For the text-containing cell, return its midpoint in [x, y] coordinate format. 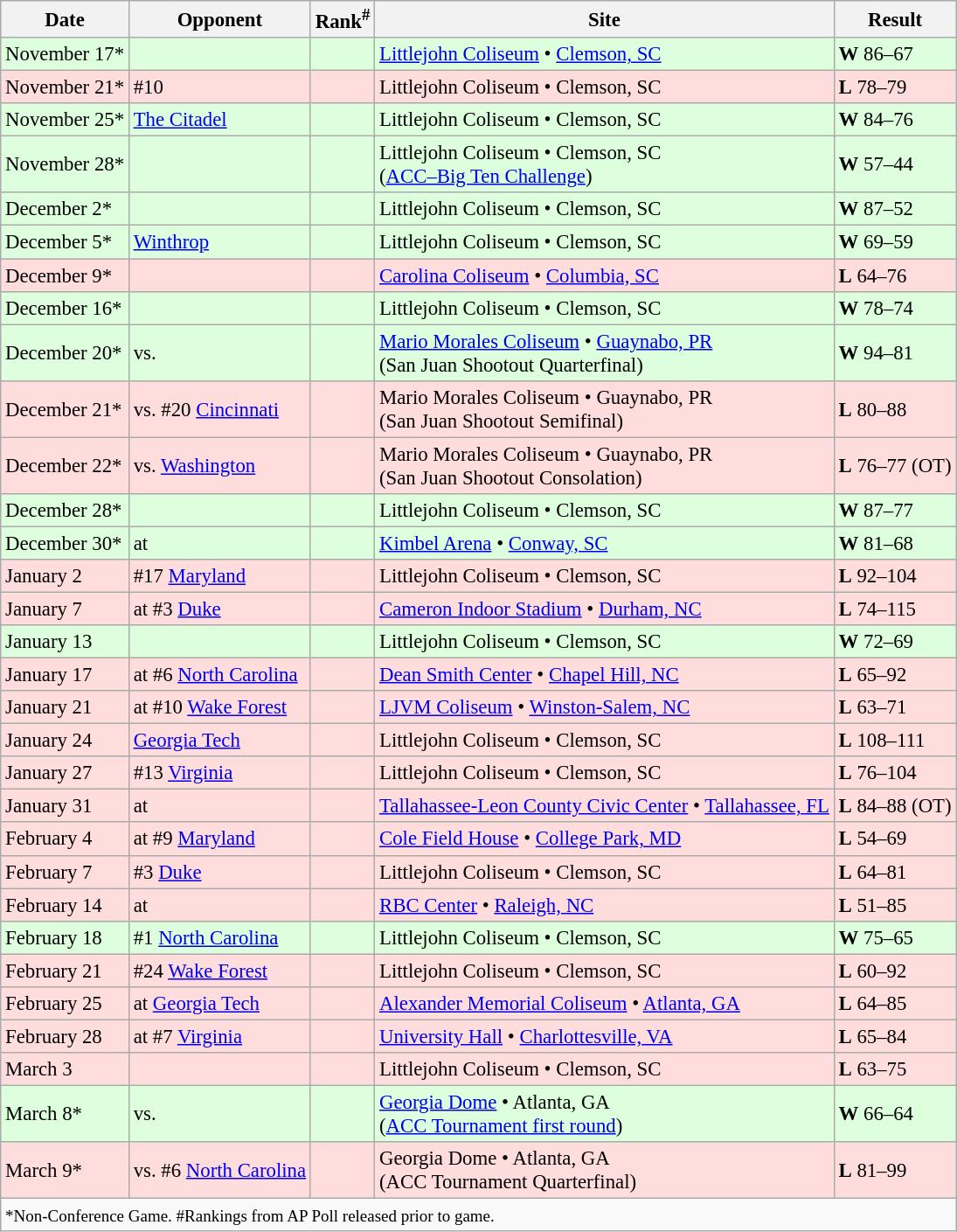
W 78–74 [895, 308]
vs. #6 North Carolina [219, 1170]
December 30* [65, 543]
L 81–99 [895, 1170]
#1 North Carolina [219, 937]
January 27 [65, 773]
Site [605, 19]
L 64–85 [895, 1004]
*Non-Conference Game. #Rankings from AP Poll released prior to game. [479, 1215]
Opponent [219, 19]
L 78–79 [895, 87]
at #3 Duke [219, 609]
at #9 Maryland [219, 839]
Cameron Indoor Stadium • Durham, NC [605, 609]
February 14 [65, 905]
#13 Virginia [219, 773]
December 28* [65, 511]
L 51–85 [895, 905]
February 7 [65, 872]
W 84–76 [895, 120]
L 80–88 [895, 409]
January 31 [65, 806]
The Citadel [219, 120]
at #10 Wake Forest [219, 707]
February 21 [65, 971]
#10 [219, 87]
Georgia Dome • Atlanta, GA(ACC Tournament first round) [605, 1114]
January 21 [65, 707]
February 28 [65, 1036]
November 28* [65, 164]
#3 Duke [219, 872]
L 65–92 [895, 675]
L 92–104 [895, 576]
Georgia Dome • Atlanta, GA(ACC Tournament Quarterfinal) [605, 1170]
December 21* [65, 409]
at #7 Virginia [219, 1036]
January 7 [65, 609]
vs. Washington [219, 465]
L 63–75 [895, 1069]
Result [895, 19]
W 87–77 [895, 511]
Alexander Memorial Coliseum • Atlanta, GA [605, 1004]
Kimbel Arena • Conway, SC [605, 543]
February 25 [65, 1004]
L 60–92 [895, 971]
#24 Wake Forest [219, 971]
November 25* [65, 120]
December 5* [65, 242]
L 108–111 [895, 741]
January 2 [65, 576]
March 3 [65, 1069]
December 9* [65, 275]
January 13 [65, 642]
W 86–67 [895, 54]
L 74–115 [895, 609]
L 54–69 [895, 839]
Dean Smith Center • Chapel Hill, NC [605, 675]
L 76–77 (OT) [895, 465]
at #6 North Carolina [219, 675]
W 66–64 [895, 1114]
March 8* [65, 1114]
Mario Morales Coliseum • Guaynabo, PR(San Juan Shootout Quarterfinal) [605, 353]
L 64–76 [895, 275]
November 17* [65, 54]
Cole Field House • College Park, MD [605, 839]
Rank# [343, 19]
W 94–81 [895, 353]
Winthrop [219, 242]
L 76–104 [895, 773]
W 57–44 [895, 164]
Mario Morales Coliseum • Guaynabo, PR(San Juan Shootout Consolation) [605, 465]
L 63–71 [895, 707]
W 87–52 [895, 209]
W 69–59 [895, 242]
L 65–84 [895, 1036]
W 81–68 [895, 543]
March 9* [65, 1170]
December 16* [65, 308]
Littlejohn Coliseum • Clemson, SC(ACC–Big Ten Challenge) [605, 164]
January 24 [65, 741]
November 21* [65, 87]
LJVM Coliseum • Winston-Salem, NC [605, 707]
L 64–81 [895, 872]
Date [65, 19]
Carolina Coliseum • Columbia, SC [605, 275]
February 4 [65, 839]
Mario Morales Coliseum • Guaynabo, PR(San Juan Shootout Semifinal) [605, 409]
February 18 [65, 937]
at Georgia Tech [219, 1004]
W 75–65 [895, 937]
December 2* [65, 209]
W 72–69 [895, 642]
University Hall • Charlottesville, VA [605, 1036]
December 20* [65, 353]
#17 Maryland [219, 576]
L 84–88 (OT) [895, 806]
January 17 [65, 675]
vs. #20 Cincinnati [219, 409]
December 22* [65, 465]
Georgia Tech [219, 741]
RBC Center • Raleigh, NC [605, 905]
Tallahassee-Leon County Civic Center • Tallahassee, FL [605, 806]
